For the text-containing cell, return its midpoint in [x, y] coordinate format. 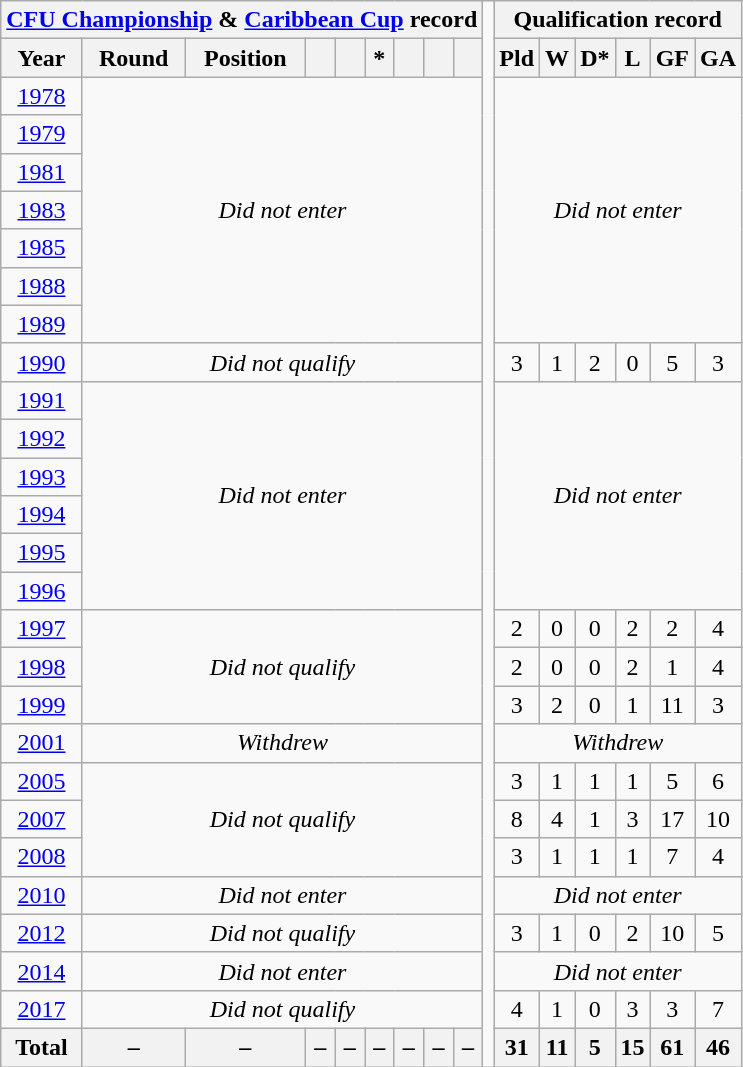
L [632, 58]
1978 [42, 96]
Round [134, 58]
Total [42, 1047]
2007 [42, 819]
2010 [42, 895]
Position [245, 58]
1988 [42, 286]
1998 [42, 667]
Qualification record [618, 20]
1992 [42, 438]
GF [672, 58]
2005 [42, 781]
1997 [42, 629]
8 [517, 819]
31 [517, 1047]
6 [718, 781]
61 [672, 1047]
CFU Championship & Caribbean Cup record [242, 20]
1989 [42, 324]
1991 [42, 400]
2012 [42, 933]
* [379, 58]
17 [672, 819]
2014 [42, 971]
Year [42, 58]
1999 [42, 705]
2017 [42, 1009]
D* [595, 58]
46 [718, 1047]
1995 [42, 553]
1981 [42, 172]
Pld [517, 58]
1994 [42, 515]
1996 [42, 591]
GA [718, 58]
1990 [42, 362]
W [558, 58]
1979 [42, 134]
2001 [42, 743]
1983 [42, 210]
2008 [42, 857]
1985 [42, 248]
15 [632, 1047]
1993 [42, 477]
